Extract the (X, Y) coordinate from the center of the cell holding the provided text.  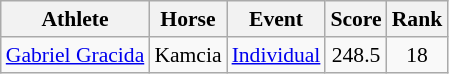
248.5 (356, 55)
Rank (418, 19)
Horse (188, 19)
Kamcia (188, 55)
18 (418, 55)
Event (276, 19)
Athlete (76, 19)
Score (356, 19)
Gabriel Gracida (76, 55)
Individual (276, 55)
